Identify which cell holds the provided text, then report its (X, Y) central coordinate. 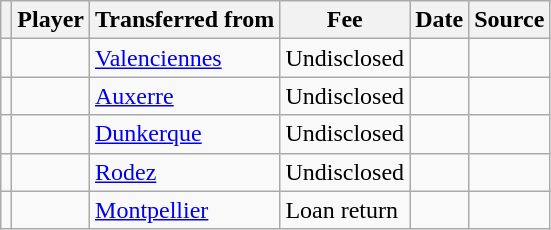
Dunkerque (185, 134)
Fee (345, 20)
Date (440, 20)
Source (510, 20)
Auxerre (185, 96)
Valenciennes (185, 58)
Rodez (185, 172)
Montpellier (185, 210)
Loan return (345, 210)
Transferred from (185, 20)
Player (51, 20)
